Find where the given text appears and provide that cell's center as [X, Y] coordinate. 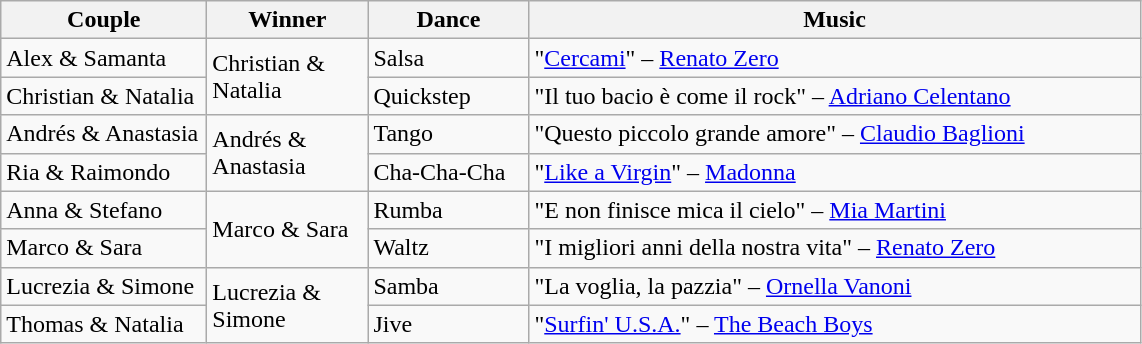
Anna & Stefano [104, 210]
"Surfin' U.S.A." – The Beach Boys [834, 324]
Thomas & Natalia [104, 324]
Jive [448, 324]
Ria & Raimondo [104, 172]
"La voglia, la pazzia" – Ornella Vanoni [834, 286]
Alex & Samanta [104, 58]
Couple [104, 20]
"E non finisce mica il cielo" – Mia Martini [834, 210]
Dance [448, 20]
Cha-Cha-Cha [448, 172]
Waltz [448, 248]
Samba [448, 286]
Tango [448, 134]
"Like a Virgin" – Madonna [834, 172]
"Il tuo bacio è come il rock" – Adriano Celentano [834, 96]
Quickstep [448, 96]
Salsa [448, 58]
"Questo piccolo grande amore" – Claudio Baglioni [834, 134]
"I migliori anni della nostra vita" – Renato Zero [834, 248]
Music [834, 20]
"Cercami" – Renato Zero [834, 58]
Winner [288, 20]
Rumba [448, 210]
